Return the (x, y) coordinate for the center point of the cell that contains the specified text.  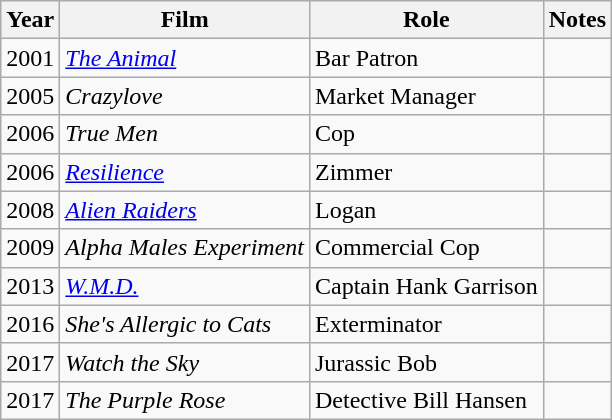
Captain Hank Garrison (426, 286)
Market Manager (426, 96)
Logan (426, 210)
Alien Raiders (185, 210)
W.M.D. (185, 286)
2009 (30, 248)
Notes (577, 20)
Detective Bill Hansen (426, 400)
Cop (426, 134)
Bar Patron (426, 58)
2008 (30, 210)
The Animal (185, 58)
Alpha Males Experiment (185, 248)
Film (185, 20)
2001 (30, 58)
Zimmer (426, 172)
2005 (30, 96)
She's Allergic to Cats (185, 324)
True Men (185, 134)
Commercial Cop (426, 248)
Year (30, 20)
Exterminator (426, 324)
Crazylove (185, 96)
Jurassic Bob (426, 362)
2013 (30, 286)
Watch the Sky (185, 362)
Role (426, 20)
2016 (30, 324)
The Purple Rose (185, 400)
Resilience (185, 172)
